Detect which cell encompasses the target text, then output its (x, y) center coordinate. 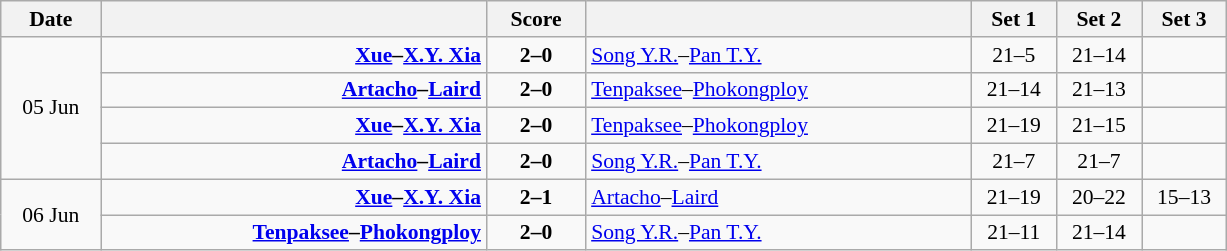
20–22 (1098, 197)
2–1 (536, 197)
21–11 (1014, 233)
21–5 (1014, 55)
Set 2 (1098, 19)
21–13 (1098, 90)
Set 3 (1184, 19)
15–13 (1184, 197)
Score (536, 19)
06 Jun (51, 214)
21–15 (1098, 126)
Set 1 (1014, 19)
05 Jun (51, 108)
Date (51, 19)
